Extract the [X, Y] coordinate from the center of the cell holding the provided text.  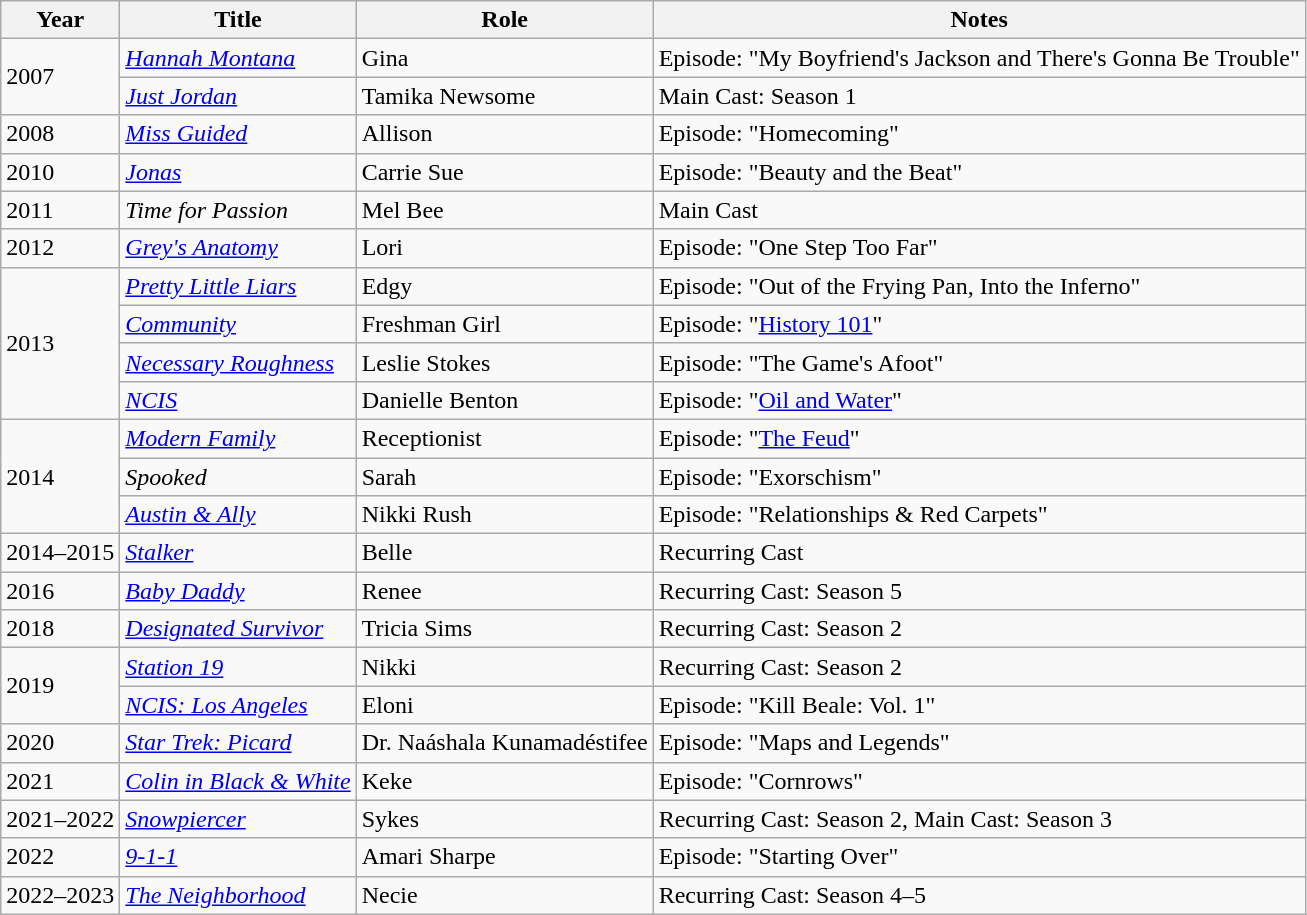
Main Cast: Season 1 [979, 96]
Community [238, 324]
Leslie Stokes [504, 362]
Tricia Sims [504, 629]
2016 [60, 591]
Colin in Black & White [238, 781]
Modern Family [238, 438]
Title [238, 20]
Miss Guided [238, 134]
Sykes [504, 819]
Receptionist [504, 438]
2021 [60, 781]
Carrie Sue [504, 172]
Nikki Rush [504, 515]
Jonas [238, 172]
Episode: "Kill Beale: Vol. 1" [979, 705]
Notes [979, 20]
2014–2015 [60, 553]
Freshman Girl [504, 324]
Edgy [504, 286]
2018 [60, 629]
Episode: "The Game's Afoot" [979, 362]
2019 [60, 686]
Necie [504, 895]
Amari Sharpe [504, 857]
Recurring Cast: Season 4–5 [979, 895]
Gina [504, 58]
Hannah Montana [238, 58]
Dr. Naáshala Kunamadéstifee [504, 743]
Designated Survivor [238, 629]
Renee [504, 591]
Allison [504, 134]
Episode: "One Step Too Far" [979, 248]
Recurring Cast: Season 2, Main Cast: Season 3 [979, 819]
Sarah [504, 477]
Episode: "Cornrows" [979, 781]
Lori [504, 248]
Episode: "Starting Over" [979, 857]
Recurring Cast: Season 5 [979, 591]
Episode: "Homecoming" [979, 134]
Just Jordan [238, 96]
2008 [60, 134]
Baby Daddy [238, 591]
Episode: "Relationships & Red Carpets" [979, 515]
Recurring Cast [979, 553]
2010 [60, 172]
Spooked [238, 477]
NCIS: Los Angeles [238, 705]
2022–2023 [60, 895]
Eloni [504, 705]
Episode: "Beauty and the Beat" [979, 172]
2011 [60, 210]
2012 [60, 248]
Episode: "Exorschism" [979, 477]
Danielle Benton [504, 400]
Main Cast [979, 210]
Year [60, 20]
2020 [60, 743]
2013 [60, 343]
2021–2022 [60, 819]
Nikki [504, 667]
Snowpiercer [238, 819]
The Neighborhood [238, 895]
Keke [504, 781]
2022 [60, 857]
Belle [504, 553]
Episode: "Out of the Frying Pan, Into the Inferno" [979, 286]
9-1-1 [238, 857]
Pretty Little Liars [238, 286]
Episode: "The Feud" [979, 438]
Austin & Ally [238, 515]
2014 [60, 476]
Mel Bee [504, 210]
NCIS [238, 400]
Grey's Anatomy [238, 248]
Station 19 [238, 667]
Stalker [238, 553]
Time for Passion [238, 210]
Episode: "Maps and Legends" [979, 743]
Necessary Roughness [238, 362]
Episode: "History 101" [979, 324]
Episode: "Oil and Water" [979, 400]
Star Trek: Picard [238, 743]
Role [504, 20]
Tamika Newsome [504, 96]
2007 [60, 77]
Episode: "My Boyfriend's Jackson and There's Gonna Be Trouble" [979, 58]
